Identify which cell holds the provided text, then report its (x, y) central coordinate. 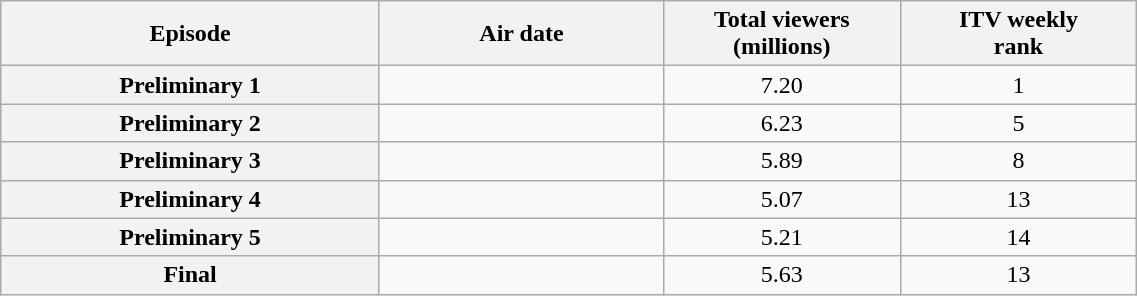
Preliminary 2 (190, 123)
Preliminary 5 (190, 237)
8 (1018, 161)
Preliminary 4 (190, 199)
7.20 (782, 85)
5.21 (782, 237)
6.23 (782, 123)
1 (1018, 85)
Air date (521, 34)
5.63 (782, 275)
Final (190, 275)
Episode (190, 34)
Preliminary 1 (190, 85)
5.07 (782, 199)
14 (1018, 237)
5.89 (782, 161)
Total viewers (millions) (782, 34)
Preliminary 3 (190, 161)
ITV weeklyrank (1018, 34)
5 (1018, 123)
